Identify which cell holds the provided text, then report its [x, y] central coordinate. 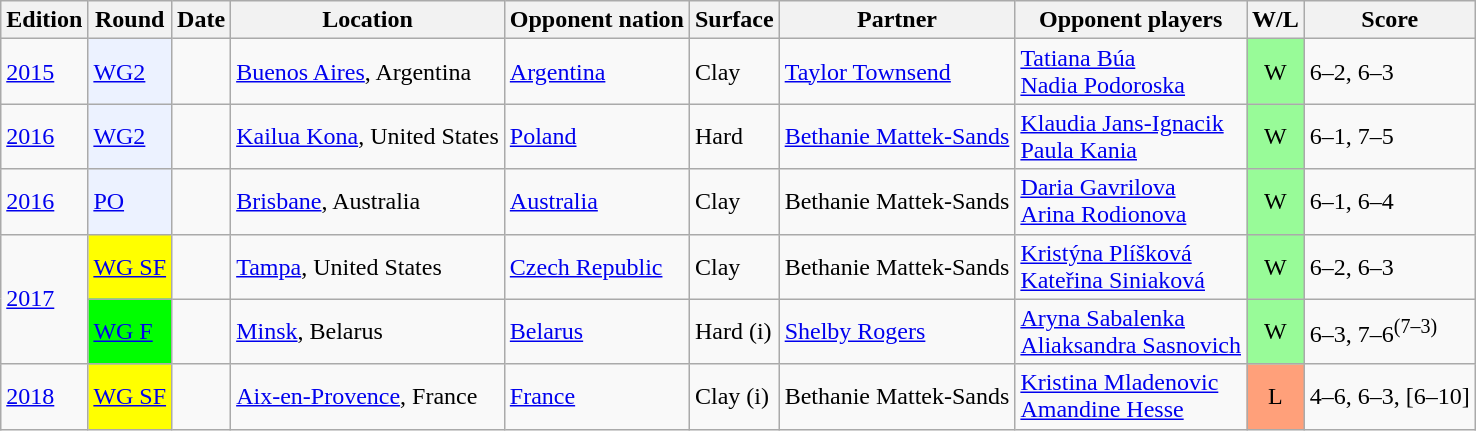
6–1, 7–5 [1390, 136]
L [1276, 396]
2015 [44, 72]
Clay (i) [734, 396]
Partner [897, 20]
Shelby Rogers [897, 332]
Taylor Townsend [897, 72]
WG F [130, 332]
Aryna SabalenkaAliaksandra Sasnovich [1131, 332]
Kristýna PlíškováKateřina Siniaková [1131, 266]
2017 [44, 299]
Surface [734, 20]
Czech Republic [596, 266]
Belarus [596, 332]
Hard [734, 136]
Brisbane, Australia [368, 202]
Poland [596, 136]
Date [202, 20]
Australia [596, 202]
Location [368, 20]
2018 [44, 396]
W/L [1276, 20]
Opponent nation [596, 20]
6–3, 7–6(7–3) [1390, 332]
4–6, 6–3, [6–10] [1390, 396]
Kristina MladenovicAmandine Hesse [1131, 396]
France [596, 396]
Edition [44, 20]
6–1, 6–4 [1390, 202]
Aix-en-Provence, France [368, 396]
Argentina [596, 72]
Minsk, Belarus [368, 332]
Buenos Aires, Argentina [368, 72]
Daria GavrilovaArina Rodionova [1131, 202]
Kailua Kona, United States [368, 136]
Klaudia Jans-IgnacikPaula Kania [1131, 136]
Opponent players [1131, 20]
Hard (i) [734, 332]
Round [130, 20]
Tatiana BúaNadia Podoroska [1131, 72]
Score [1390, 20]
Tampa, United States [368, 266]
PO [130, 202]
